Return (X, Y) of the center of cell containing provided text 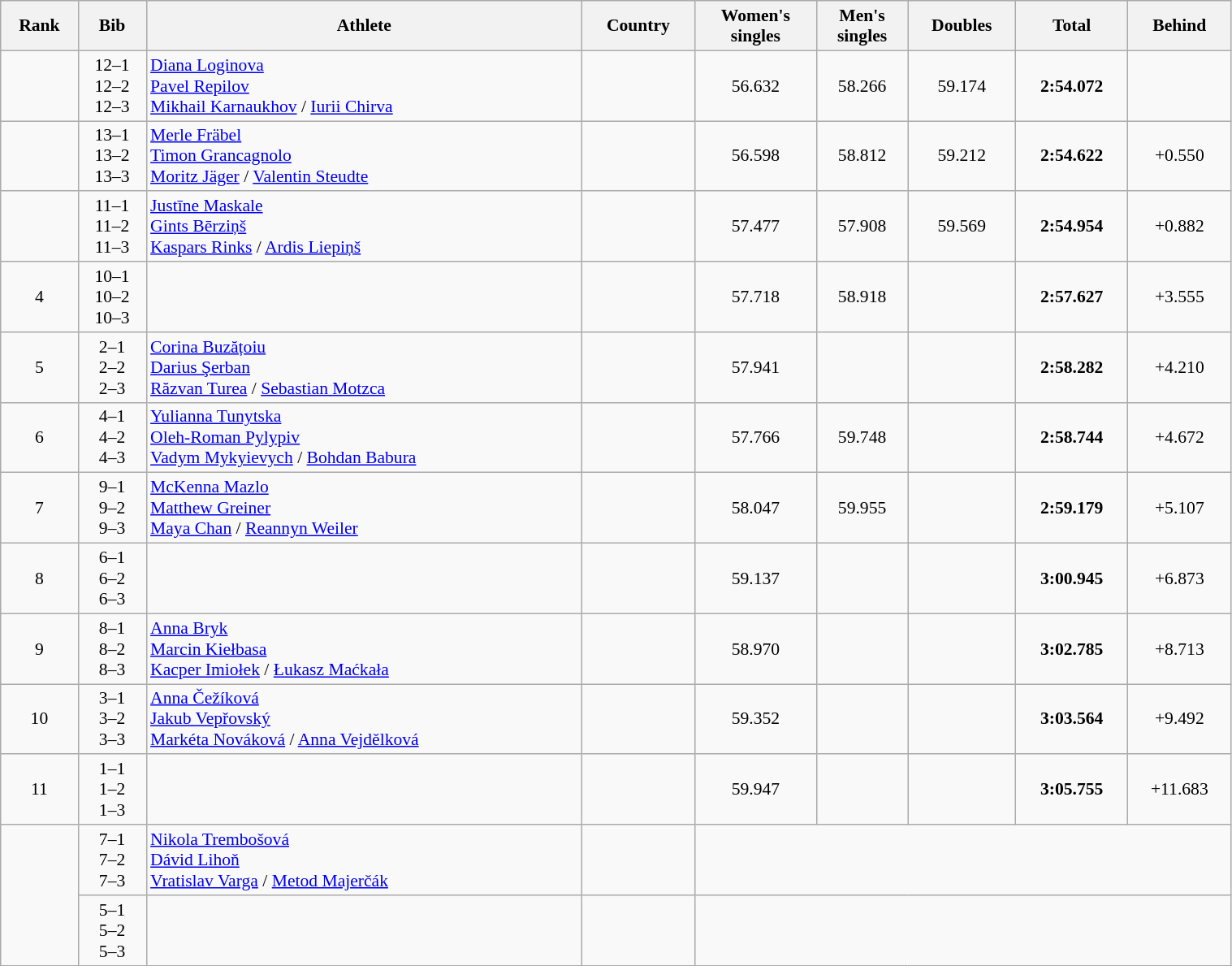
2:54.622 (1072, 156)
Rank (39, 26)
Anna BrykMarcin KiełbasaKacper Imiołek / Łukasz Maćkała (364, 648)
11 (39, 790)
7 (39, 509)
59.174 (962, 86)
13–113–213–3 (112, 156)
3:00.945 (1072, 578)
+3.555 (1179, 297)
58.812 (862, 156)
57.718 (755, 297)
58.047 (755, 509)
9–19–29–3 (112, 509)
Bib (112, 26)
Yulianna TunytskaOleh-Roman PylypivVadym Mykyievych / Bohdan Babura (364, 437)
Doubles (962, 26)
8 (39, 578)
Behind (1179, 26)
56.598 (755, 156)
McKenna MazloMatthew GreinerMaya Chan / Reannyn Weiler (364, 509)
Athlete (364, 26)
59.748 (862, 437)
5–15–25–3 (112, 931)
2:58.744 (1072, 437)
3:05.755 (1072, 790)
+6.873 (1179, 578)
57.477 (755, 227)
2:59.179 (1072, 509)
56.632 (755, 86)
1–11–21–3 (112, 790)
3:03.564 (1072, 720)
59.137 (755, 578)
8–18–28–3 (112, 648)
Women'ssingles (755, 26)
4 (39, 297)
+11.683 (1179, 790)
+4.672 (1179, 437)
7–17–27–3 (112, 860)
6–16–26–3 (112, 578)
6 (39, 437)
2:54.072 (1072, 86)
Anna ČežíkováJakub VepřovskýMarkéta Nováková / Anna Vejdělková (364, 720)
57.766 (755, 437)
10–110–210–3 (112, 297)
58.918 (862, 297)
Men'ssingles (862, 26)
58.970 (755, 648)
59.955 (862, 509)
9 (39, 648)
Nikola TrembošováDávid LihoňVratislav Varga / Metod Majerčák (364, 860)
12–112–212–3 (112, 86)
+8.713 (1179, 648)
3–13–23–3 (112, 720)
2:54.954 (1072, 227)
+4.210 (1179, 367)
57.941 (755, 367)
Country (638, 26)
+0.550 (1179, 156)
2–12–22–3 (112, 367)
11–111–211–3 (112, 227)
4–14–24–3 (112, 437)
59.212 (962, 156)
59.352 (755, 720)
+0.882 (1179, 227)
Total (1072, 26)
58.266 (862, 86)
2:58.282 (1072, 367)
+9.492 (1179, 720)
3:02.785 (1072, 648)
59.947 (755, 790)
+5.107 (1179, 509)
Justīne MaskaleGints BērziņšKaspars Rinks / Ardis Liepiņš (364, 227)
59.569 (962, 227)
Diana LoginovaPavel RepilovMikhail Karnaukhov / Iurii Chirva (364, 86)
57.908 (862, 227)
5 (39, 367)
10 (39, 720)
Corina BuzățoiuDarius ŞerbanRăzvan Turea / Sebastian Motzca (364, 367)
2:57.627 (1072, 297)
Merle FräbelTimon GrancagnoloMoritz Jäger / Valentin Steudte (364, 156)
